Identify which cell holds the provided text, then report its (x, y) central coordinate. 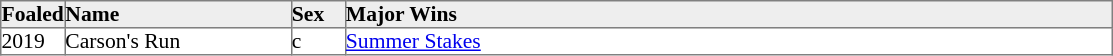
c (318, 42)
Summer Stakes (728, 42)
Foaled (33, 14)
Name (178, 14)
Carson's Run (178, 42)
Sex (318, 14)
2019 (33, 42)
Major Wins (728, 14)
